Pinpoint the cell where the given text exists, returning its (x, y) midpoint coordinate. 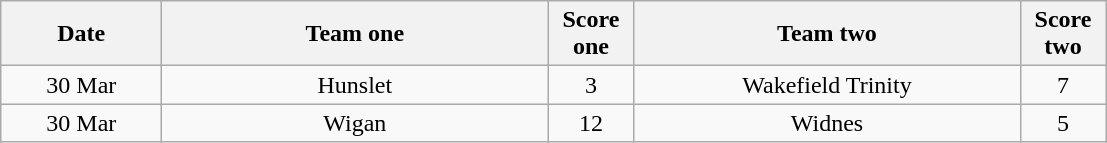
Score two (1063, 34)
7 (1063, 85)
3 (591, 85)
Widnes (827, 123)
12 (591, 123)
Wakefield Trinity (827, 85)
Hunslet (355, 85)
Score one (591, 34)
Team two (827, 34)
Wigan (355, 123)
Team one (355, 34)
5 (1063, 123)
Date (82, 34)
